Pinpoint the cell where the given text exists, returning its (x, y) midpoint coordinate. 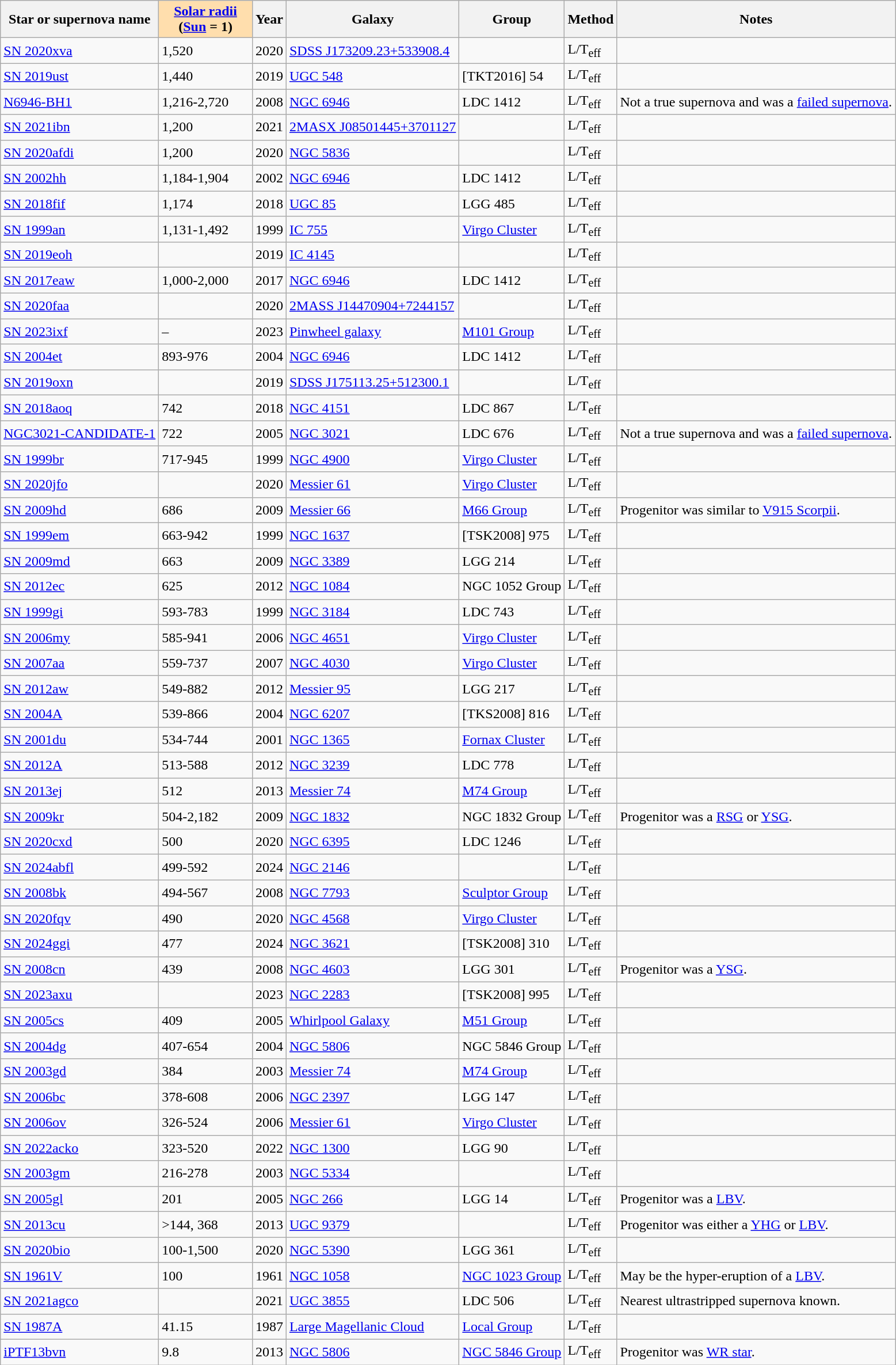
SN 2017eaw (79, 280)
SN 2012A (79, 765)
NGC 266 (372, 1199)
504-2,182 (206, 816)
[TSK2008] 310 (512, 944)
9.8 (206, 1352)
LGG 14 (512, 1199)
1,520 (206, 51)
IC 755 (372, 229)
NGC 3184 (372, 612)
Nearest ultrastripped supernova known. (756, 1301)
SN 2008bk (79, 893)
SN 2012ec (79, 586)
SN 2018fif (79, 204)
2022 (269, 1148)
593-783 (206, 612)
326-524 (206, 1122)
Whirlpool Galaxy (372, 1020)
UGC 548 (372, 76)
499-592 (206, 867)
SN 2008cn (79, 969)
625 (206, 586)
LDC 1246 (512, 841)
Progenitor was a YSG. (756, 969)
1,131-1,492 (206, 229)
UGC 85 (372, 204)
NGC 4603 (372, 969)
SN 2019ust (79, 76)
NGC 3021 (372, 433)
LDC 676 (512, 433)
NGC 5334 (372, 1173)
NGC 2283 (372, 995)
M51 Group (512, 1020)
Fornax Cluster (512, 739)
SN 2012aw (79, 688)
2002 (269, 178)
500 (206, 841)
1,440 (206, 76)
Progenitor was a LBV. (756, 1199)
SN 2024ggi (79, 944)
NGC 3621 (372, 944)
Progenitor was similar to V915 Scorpii. (756, 510)
SN 2005gl (79, 1199)
384 (206, 1072)
LGG 301 (512, 969)
893-976 (206, 357)
LDC 778 (512, 765)
SDSS J175113.25+512300.1 (372, 382)
SN 2022acko (79, 1148)
Pinwheel galaxy (372, 331)
NGC3021-CANDIDATE-1 (79, 433)
534-744 (206, 739)
Messier 66 (372, 510)
559-737 (206, 663)
LGG 214 (512, 561)
SN 2007aa (79, 663)
SN 1961V (79, 1275)
722 (206, 433)
SN 1999gi (79, 612)
Progenitor was either a YHG or LBV. (756, 1225)
SDSS J173209.23+533908.4 (372, 51)
SN 2021agco (79, 1301)
SN 2003gm (79, 1173)
Galaxy (372, 20)
SN 2006ov (79, 1122)
NGC 3239 (372, 765)
[TSK2008] 975 (512, 535)
SN 2009hd (79, 510)
NGC 4651 (372, 638)
323-520 (206, 1148)
512 (206, 791)
[TKT2016] 54 (512, 76)
SN 2020xva (79, 51)
SN 2004et (79, 357)
216-278 (206, 1173)
NGC 1300 (372, 1148)
2017 (269, 280)
Sculptor Group (512, 893)
NGC 1084 (372, 586)
1,184-1,904 (206, 178)
2MASX J08501445+3701127 (372, 127)
SN 2020cxd (79, 841)
NGC 1637 (372, 535)
SN 2004dg (79, 1046)
NGC 2397 (372, 1097)
>144, 368 (206, 1225)
2001 (269, 739)
NGC 1365 (372, 739)
585-941 (206, 638)
477 (206, 944)
100 (206, 1275)
Progenitor was WR star. (756, 1352)
717-945 (206, 459)
UGC 3855 (372, 1301)
LDC 867 (512, 408)
NGC 5836 (372, 152)
– (206, 331)
1987 (269, 1326)
IC 4145 (372, 255)
LDC 743 (512, 612)
Messier 95 (372, 688)
LDC 506 (512, 1301)
NGC 4568 (372, 918)
SN 2005cs (79, 1020)
NGC 1052 Group (512, 586)
SN 1987A (79, 1326)
Star or supernova name (79, 20)
SN 2001du (79, 739)
201 (206, 1199)
Notes (756, 20)
[TSK2008] 995 (512, 995)
NGC 1832 (372, 816)
UGC 9379 (372, 1225)
SN 2013ej (79, 791)
NGC 4030 (372, 663)
NGC 3389 (372, 561)
Large Magellanic Cloud (372, 1326)
409 (206, 1020)
SN 2004A (79, 714)
Method (590, 20)
SN 2020fqv (79, 918)
663 (206, 561)
100-1,500 (206, 1250)
513-588 (206, 765)
SN 2009kr (79, 816)
686 (206, 510)
NGC 1832 Group (512, 816)
1961 (269, 1275)
NGC 1058 (372, 1275)
LGG 147 (512, 1097)
1,174 (206, 204)
SN 1999br (79, 459)
742 (206, 408)
Progenitor was a RSG or YSG. (756, 816)
490 (206, 918)
SN 2006my (79, 638)
SN 2019eoh (79, 255)
N6946-BH1 (79, 101)
439 (206, 969)
494-567 (206, 893)
SN 2003gd (79, 1072)
M101 Group (512, 331)
NGC 1023 Group (512, 1275)
LGG 361 (512, 1250)
Group (512, 20)
Solar radii(Sun = 1) (206, 20)
2007 (269, 663)
Local Group (512, 1326)
1,216-2,720 (206, 101)
539-866 (206, 714)
407-654 (206, 1046)
SN 2020bio (79, 1250)
NGC 6207 (372, 714)
SN 2020jfo (79, 485)
SN 2021ibn (79, 127)
SN 2006bc (79, 1097)
SN 2023ixf (79, 331)
SN 2013cu (79, 1225)
SN 2018aoq (79, 408)
NGC 4900 (372, 459)
SN 2024abfl (79, 867)
LGG 217 (512, 688)
SN 2002hh (79, 178)
SN 2023axu (79, 995)
SN 2019oxn (79, 382)
NGC 2146 (372, 867)
SN 2009md (79, 561)
M66 Group (512, 510)
SN 2020afdi (79, 152)
1,000-2,000 (206, 280)
549-882 (206, 688)
2MASS J14470904+7244157 (372, 306)
LGG 485 (512, 204)
NGC 4151 (372, 408)
[TKS2008] 816 (512, 714)
663-942 (206, 535)
Year (269, 20)
SN 1999an (79, 229)
NGC 5390 (372, 1250)
41.15 (206, 1326)
SN 1999em (79, 535)
iPTF13bvn (79, 1352)
NGC 6395 (372, 841)
SN 2020faa (79, 306)
May be the hyper-eruption of a LBV. (756, 1275)
LGG 90 (512, 1148)
NGC 7793 (372, 893)
378-608 (206, 1097)
